Provide the (x, y) coordinate of the cell's center where the given text is located.  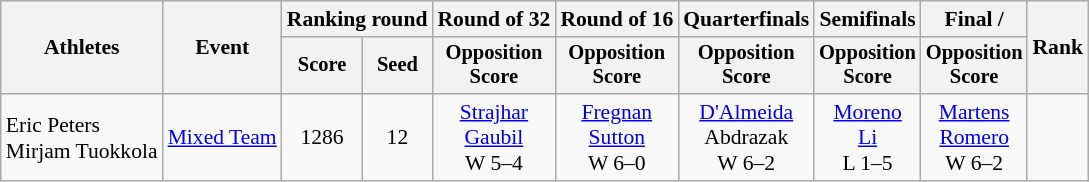
Round of 32 (494, 19)
Strajhar GaubilW 5–4 (494, 138)
Mixed Team (222, 138)
Ranking round (358, 19)
Round of 16 (616, 19)
Quarterfinals (746, 19)
Score (322, 66)
Moreno LiL 1–5 (868, 138)
Eric Peters Mirjam Tuokkola (82, 138)
Athletes (82, 48)
Seed (397, 66)
Final / (974, 19)
12 (397, 138)
D'Almeida AbdrazakW 6–2 (746, 138)
Event (222, 48)
Fregnan SuttonW 6–0 (616, 138)
Martens RomeroW 6–2 (974, 138)
Rank (1058, 48)
1286 (322, 138)
Semifinals (868, 19)
